Detect which cell encompasses the target text, then output its (x, y) center coordinate. 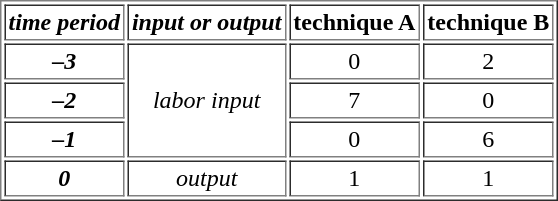
input or output (206, 22)
–1 (64, 140)
6 (488, 140)
2 (488, 62)
7 (354, 100)
–2 (64, 100)
output (206, 178)
technique B (488, 22)
labor input (206, 101)
–3 (64, 62)
time period (64, 22)
technique A (354, 22)
